Capture the cell that displays the provided text and extract its [X, Y] central coordinate. 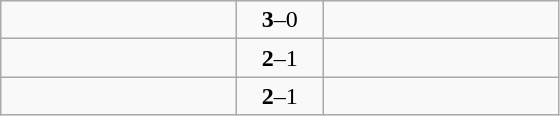
3–0 [280, 20]
